Identify which cell holds the provided text, then report its (x, y) central coordinate. 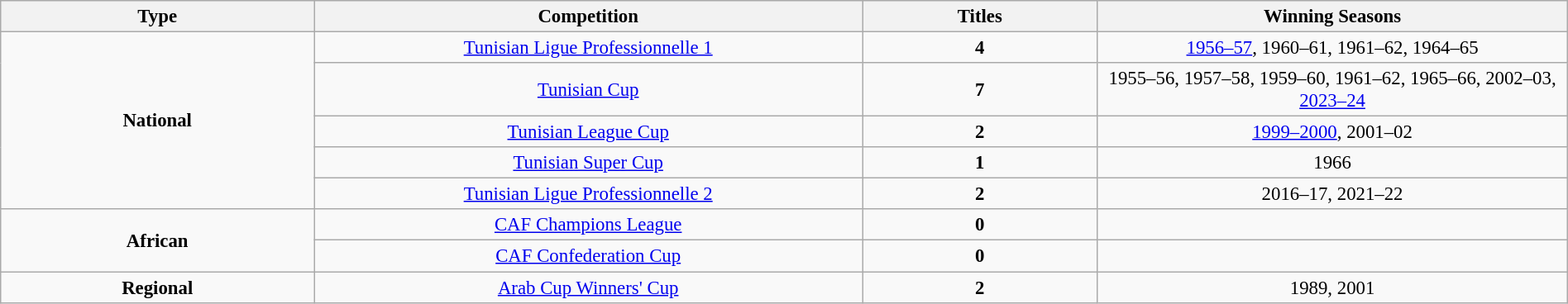
National (157, 121)
CAF Champions League (589, 226)
Winning Seasons (1332, 17)
1955–56, 1957–58, 1959–60, 1961–62, 1965–66, 2002–03, 2023–24 (1332, 89)
1 (980, 163)
1966 (1332, 163)
1999–2000, 2001–02 (1332, 132)
African (157, 241)
Tunisian Ligue Professionnelle 1 (589, 48)
Regional (157, 287)
Arab Cup Winners' Cup (589, 287)
Tunisian Super Cup (589, 163)
Tunisian Cup (589, 89)
Type (157, 17)
Competition (589, 17)
2016–17, 2021–22 (1332, 194)
1989, 2001 (1332, 287)
Tunisian Ligue Professionnelle 2 (589, 194)
Titles (980, 17)
4 (980, 48)
7 (980, 89)
Tunisian League Cup (589, 132)
CAF Confederation Cup (589, 256)
1956–57, 1960–61, 1961–62, 1964–65 (1332, 48)
